Find where the given text appears and provide that cell's center as [X, Y] coordinate. 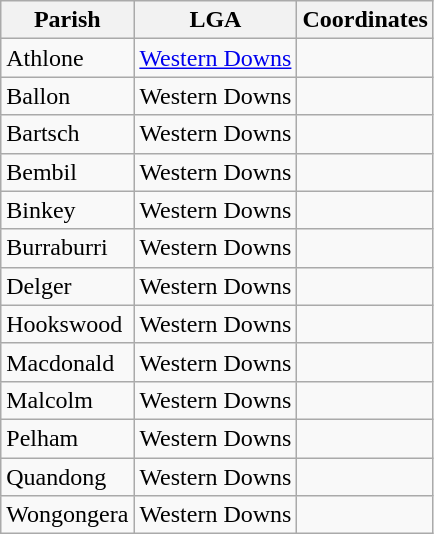
Quandong [68, 477]
Athlone [68, 58]
Hookswood [68, 324]
Pelham [68, 438]
Wongongera [68, 515]
Coordinates [365, 20]
Burraburri [68, 248]
Malcolm [68, 400]
Delger [68, 286]
Macdonald [68, 362]
LGA [216, 20]
Bartsch [68, 134]
Bembil [68, 172]
Parish [68, 20]
Binkey [68, 210]
Ballon [68, 96]
